For the text-containing cell, return its midpoint in (x, y) coordinate format. 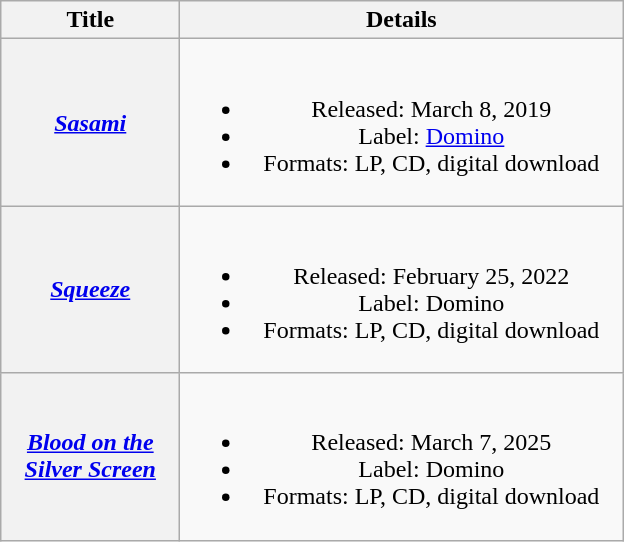
Squeeze (90, 290)
Details (402, 20)
Sasami (90, 122)
Released: March 8, 2019Label: DominoFormats: LP, CD, digital download (402, 122)
Released: March 7, 2025Label: DominoFormats: LP, CD, digital download (402, 456)
Title (90, 20)
Blood on the Silver Screen (90, 456)
Released: February 25, 2022Label: DominoFormats: LP, CD, digital download (402, 290)
